From the cell containing the given text, extract its center point as [x, y] coordinate. 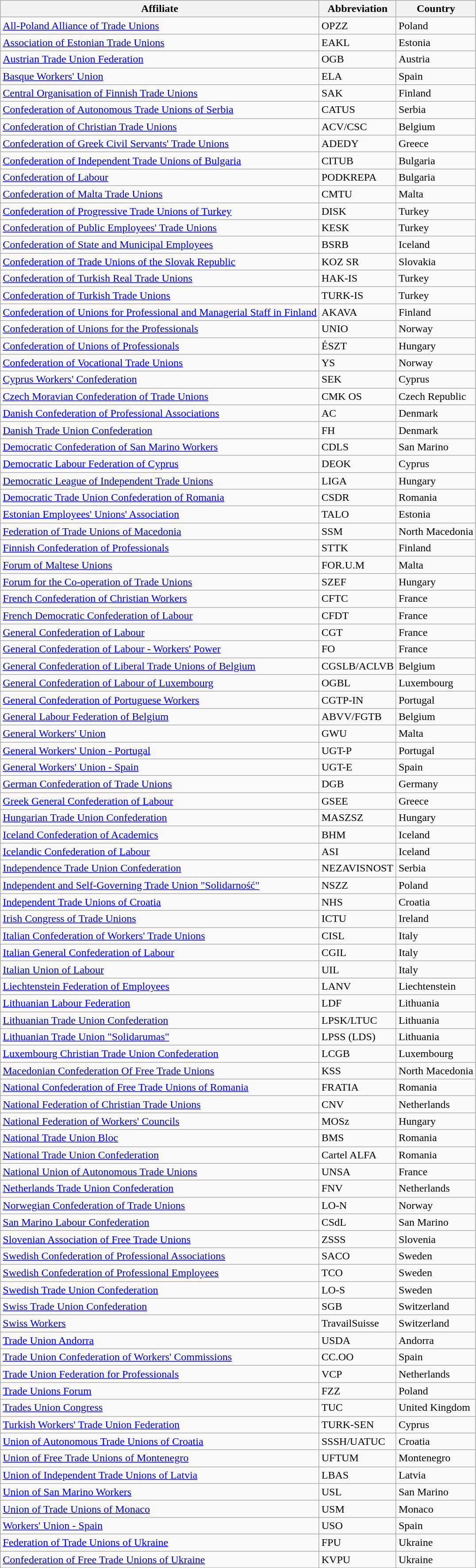
SEK [357, 379]
CDLS [357, 447]
Austria [436, 59]
TALO [357, 515]
LCGB [357, 1054]
Irish Congress of Trade Unions [160, 919]
Estonian Employees' Unions' Association [160, 515]
ZSSS [357, 1239]
FOR.U.M [357, 565]
SGB [357, 1307]
CNV [357, 1104]
STTK [357, 548]
General Confederation of Liberal Trade Unions of Belgium [160, 666]
Swiss Workers [160, 1324]
NSZZ [357, 885]
Cyprus Workers' Confederation [160, 379]
USO [357, 1525]
Ireland [436, 919]
TUC [357, 1408]
Germany [436, 784]
Confederation of Turkish Trade Unions [160, 295]
Latvia [436, 1475]
FH [357, 430]
Montenegro [436, 1458]
National Trade Union Confederation [160, 1155]
MASZSZ [357, 818]
Confederation of Public Employees' Trade Unions [160, 228]
NHS [357, 902]
TURK-SEN [357, 1425]
Andorra [436, 1340]
SSSH/UATUC [357, 1441]
Democratic League of Independent Trade Unions [160, 480]
General Confederation of Labour of Luxembourg [160, 683]
ASI [357, 852]
Confederation of Autonomous Trade Unions of Serbia [160, 110]
LIGA [357, 480]
OGB [357, 59]
TURK-IS [357, 295]
CSdL [357, 1222]
San Marino Labour Confederation [160, 1222]
Icelandic Confederation of Labour [160, 852]
Union of San Marino Workers [160, 1492]
Abbreviation [357, 9]
General Workers' Union - Portugal [160, 751]
CMTU [357, 194]
Independent Trade Unions of Croatia [160, 902]
Trade Union Confederation of Workers' Commissions [160, 1357]
Confederation of Trade Unions of the Slovak Republic [160, 262]
USDA [357, 1340]
Czech Moravian Confederation of Trade Unions [160, 396]
Monaco [436, 1509]
LO-S [357, 1290]
Confederation of Unions for Professional and Managerial Staff in Finland [160, 312]
Confederation of Labour [160, 177]
LANV [357, 986]
Trade Unions Forum [160, 1391]
Association of Estonian Trade Unions [160, 43]
USM [357, 1509]
CSDR [357, 498]
German Confederation of Trade Unions [160, 784]
CGSLB/ACLVB [357, 666]
CGT [357, 632]
National Union of Autonomous Trade Unions [160, 1172]
Confederation of Unions of Professionals [160, 346]
ELA [357, 76]
Confederation of Vocational Trade Unions [160, 363]
Forum of Maltese Unions [160, 565]
KSS [357, 1071]
Independent and Self-Governing Trade Union "Solidarność" [160, 885]
LDF [357, 1003]
Swedish Confederation of Professional Employees [160, 1273]
Union of Trade Unions of Monaco [160, 1509]
Swedish Trade Union Confederation [160, 1290]
Liechtenstein Federation of Employees [160, 986]
GWU [357, 733]
ÉSZT [357, 346]
Union of Independent Trade Unions of Latvia [160, 1475]
Independence Trade Union Confederation [160, 868]
Confederation of Unions for the Professionals [160, 329]
TCO [357, 1273]
TravailSuisse [357, 1324]
FZZ [357, 1391]
Czech Republic [436, 396]
Hungarian Trade Union Confederation [160, 818]
Federation of Trade Unions of Macedonia [160, 531]
Federation of Trade Unions of Ukraine [160, 1542]
Swedish Confederation of Professional Associations [160, 1256]
Turkish Workers' Trade Union Federation [160, 1425]
Lithuanian Trade Union Confederation [160, 1020]
UFTUM [357, 1458]
Trade Union Andorra [160, 1340]
EAKL [357, 43]
FNV [357, 1189]
Italian Union of Labour [160, 969]
FO [357, 649]
DISK [357, 211]
UNSA [357, 1172]
French Democratic Confederation of Labour [160, 616]
CGTP-IN [357, 700]
Confederation of Progressive Trade Unions of Turkey [160, 211]
LPSK/LTUC [357, 1020]
Trades Union Congress [160, 1408]
YS [357, 363]
OGBL [357, 683]
National Confederation of Free Trade Unions of Romania [160, 1088]
SAK [357, 93]
Democratic Trade Union Confederation of Romania [160, 498]
CMK OS [357, 396]
Confederation of State and Municipal Employees [160, 245]
CISL [357, 936]
UGT-E [357, 767]
Forum for the Co-operation of Trade Unions [160, 582]
USL [357, 1492]
Central Organisation of Finnish Trade Unions [160, 93]
Confederation of Turkish Real Trade Unions [160, 279]
CGIL [357, 952]
DEOK [357, 464]
Iceland Confederation of Academics [160, 835]
CFDT [357, 616]
General Workers' Union [160, 733]
Lithuanian Labour Federation [160, 1003]
AC [357, 413]
CC.OO [357, 1357]
Netherlands Trade Union Confederation [160, 1189]
General Labour Federation of Belgium [160, 716]
Union of Autonomous Trade Unions of Croatia [160, 1441]
Democratic Confederation of San Marino Workers [160, 447]
Confederation of Independent Trade Unions of Bulgaria [160, 160]
Finnish Confederation of Professionals [160, 548]
SACO [357, 1256]
General Workers' Union - Spain [160, 767]
ACV/CSC [357, 127]
Confederation of Greek Civil Servants' Trade Unions [160, 143]
Trade Union Federation for Professionals [160, 1374]
GSEE [357, 801]
Swiss Trade Union Confederation [160, 1307]
KVPU [357, 1559]
BSRB [357, 245]
Union of Free Trade Unions of Montenegro [160, 1458]
Affiliate [160, 9]
ADEDY [357, 143]
Danish Trade Union Confederation [160, 430]
KESK [357, 228]
BHM [357, 835]
UGT-P [357, 751]
Macedonian Confederation Of Free Trade Unions [160, 1071]
SZEF [357, 582]
Country [436, 9]
Italian Confederation of Workers' Trade Unions [160, 936]
General Confederation of Labour [160, 632]
DGB [357, 784]
National Federation of Workers' Councils [160, 1121]
Austrian Trade Union Federation [160, 59]
National Federation of Christian Trade Unions [160, 1104]
MOSz [357, 1121]
Liechtenstein [436, 986]
HAK-IS [357, 279]
CFTC [357, 599]
ICTU [357, 919]
PODKREPA [357, 177]
UNIO [357, 329]
United Kingdom [436, 1408]
Greek General Confederation of Labour [160, 801]
Slovakia [436, 262]
All-Poland Alliance of Trade Unions [160, 26]
AKAVA [357, 312]
UIL [357, 969]
Slovenia [436, 1239]
Lithuanian Trade Union "Solidarumas" [160, 1037]
Italian General Confederation of Labour [160, 952]
Democratic Labour Federation of Cyprus [160, 464]
FRATIA [357, 1088]
SSM [357, 531]
NEZAVISNOST [357, 868]
General Confederation of Labour - Workers' Power [160, 649]
Confederation of Malta Trade Unions [160, 194]
Basque Workers' Union [160, 76]
General Confederation of Portuguese Workers [160, 700]
LPSS (LDS) [357, 1037]
CITUB [357, 160]
Workers' Union - Spain [160, 1525]
LBAS [357, 1475]
Norwegian Confederation of Trade Unions [160, 1205]
ABVV/FGTB [357, 716]
BMS [357, 1138]
Danish Confederation of Professional Associations [160, 413]
LO-N [357, 1205]
Slovenian Association of Free Trade Unions [160, 1239]
KOZ SR [357, 262]
CATUS [357, 110]
FPU [357, 1542]
Confederation of Free Trade Unions of Ukraine [160, 1559]
National Trade Union Bloc [160, 1138]
OPZZ [357, 26]
Confederation of Christian Trade Unions [160, 127]
Luxembourg Christian Trade Union Confederation [160, 1054]
French Confederation of Christian Workers [160, 599]
Cartel ALFA [357, 1155]
VCP [357, 1374]
